Return the (x, y) coordinate for the center point of the cell that contains the specified text.  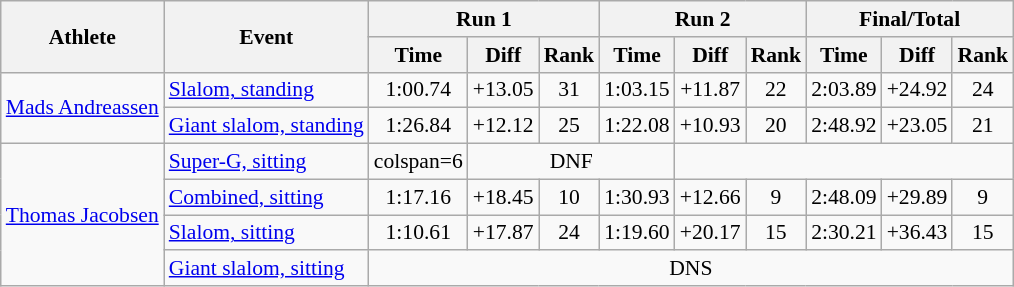
Athlete (82, 36)
1:30.93 (636, 197)
21 (982, 126)
1:03.15 (636, 90)
1:10.61 (418, 233)
+29.89 (918, 197)
colspan=6 (418, 162)
Slalom, sitting (266, 233)
+20.17 (710, 233)
+12.12 (504, 126)
1:00.74 (418, 90)
DNS (691, 269)
2:48.92 (844, 126)
Mads Andreassen (82, 108)
+12.66 (710, 197)
Run 1 (484, 19)
10 (570, 197)
Slalom, standing (266, 90)
1:17.16 (418, 197)
+11.87 (710, 90)
+13.05 (504, 90)
1:19.60 (636, 233)
Final/Total (910, 19)
25 (570, 126)
1:22.08 (636, 126)
+10.93 (710, 126)
Event (266, 36)
+18.45 (504, 197)
+17.87 (504, 233)
+24.92 (918, 90)
2:30.21 (844, 233)
Run 2 (702, 19)
Giant slalom, standing (266, 126)
Super-G, sitting (266, 162)
DNF (572, 162)
Combined, sitting (266, 197)
22 (776, 90)
+23.05 (918, 126)
1:26.84 (418, 126)
31 (570, 90)
Thomas Jacobsen (82, 215)
20 (776, 126)
2:48.09 (844, 197)
+36.43 (918, 233)
2:03.89 (844, 90)
Giant slalom, sitting (266, 269)
